Locate the cell with the specified text and output its [X, Y] center coordinate. 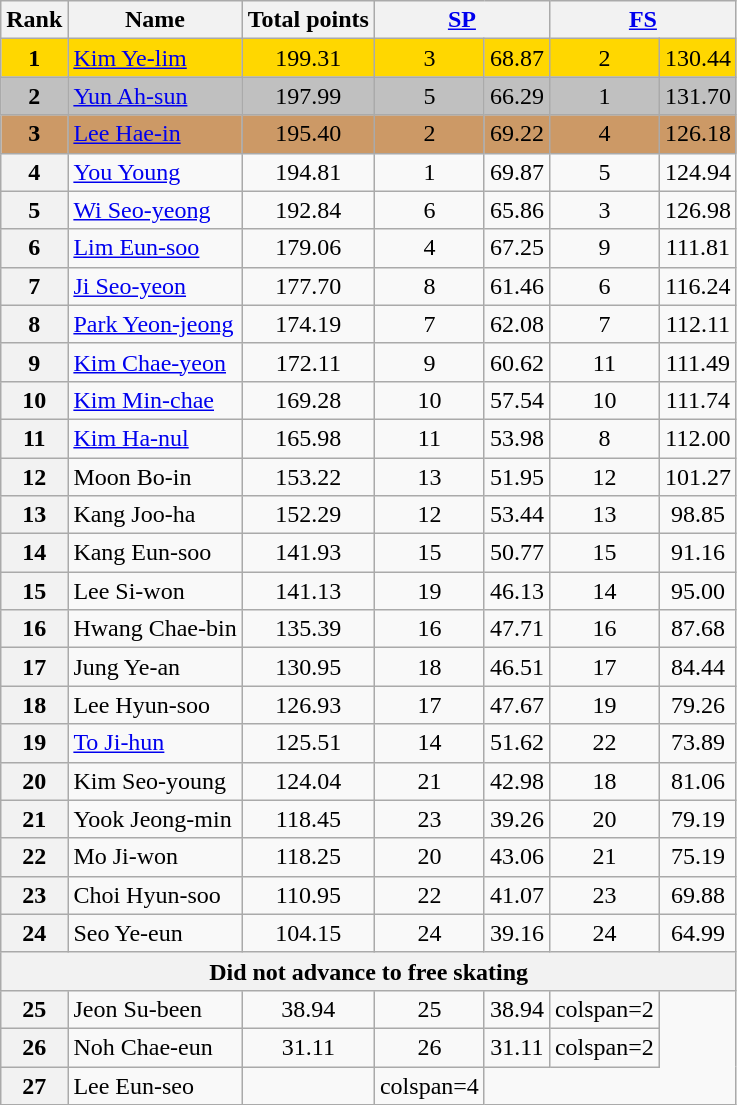
SP [462, 20]
Moon Bo-in [155, 477]
Yook Jeong-min [155, 819]
126.18 [698, 134]
124.94 [698, 172]
Jeon Su-been [155, 1009]
Kang Eun-soo [155, 553]
111.74 [698, 400]
Lee Hae-in [155, 134]
174.19 [308, 324]
68.87 [516, 58]
126.98 [698, 210]
Rank [34, 20]
104.15 [308, 933]
42.98 [516, 781]
130.44 [698, 58]
Lee Si-won [155, 591]
39.16 [516, 933]
62.08 [516, 324]
Park Yeon-jeong [155, 324]
41.07 [516, 895]
153.22 [308, 477]
199.31 [308, 58]
67.25 [516, 248]
111.81 [698, 248]
179.06 [308, 248]
Lim Eun-soo [155, 248]
Mo Ji-won [155, 857]
111.49 [698, 362]
Name [155, 20]
116.24 [698, 286]
51.62 [516, 743]
197.99 [308, 96]
You Young [155, 172]
124.04 [308, 781]
Hwang Chae-bin [155, 629]
165.98 [308, 438]
61.46 [516, 286]
46.13 [516, 591]
79.19 [698, 819]
47.67 [516, 705]
84.44 [698, 667]
75.19 [698, 857]
39.26 [516, 819]
Total points [308, 20]
Yun Ah-sun [155, 96]
131.70 [698, 96]
46.51 [516, 667]
118.25 [308, 857]
Kim Ye-lim [155, 58]
192.84 [308, 210]
Kim Ha-nul [155, 438]
195.40 [308, 134]
43.06 [516, 857]
194.81 [308, 172]
Kang Joo-ha [155, 515]
130.95 [308, 667]
169.28 [308, 400]
69.87 [516, 172]
81.06 [698, 781]
66.29 [516, 96]
57.54 [516, 400]
Jung Ye-an [155, 667]
FS [642, 20]
To Ji-hun [155, 743]
27 [34, 1085]
73.89 [698, 743]
Lee Hyun-soo [155, 705]
Choi Hyun-soo [155, 895]
47.71 [516, 629]
50.77 [516, 553]
53.98 [516, 438]
125.51 [308, 743]
172.11 [308, 362]
101.27 [698, 477]
177.70 [308, 286]
65.86 [516, 210]
Ji Seo-yeon [155, 286]
69.22 [516, 134]
Wi Seo-yeong [155, 210]
126.93 [308, 705]
141.13 [308, 591]
Seo Ye-eun [155, 933]
53.44 [516, 515]
79.26 [698, 705]
152.29 [308, 515]
98.85 [698, 515]
51.95 [516, 477]
Kim Seo-young [155, 781]
Lee Eun-seo [155, 1085]
118.45 [308, 819]
112.00 [698, 438]
87.68 [698, 629]
64.99 [698, 933]
Did not advance to free skating [369, 971]
135.39 [308, 629]
112.11 [698, 324]
69.88 [698, 895]
91.16 [698, 553]
Noh Chae-eun [155, 1047]
60.62 [516, 362]
95.00 [698, 591]
141.93 [308, 553]
colspan=4 [429, 1085]
110.95 [308, 895]
Kim Chae-yeon [155, 362]
Kim Min-chae [155, 400]
